Provide the (x, y) coordinate of the cell's center where the given text is located.  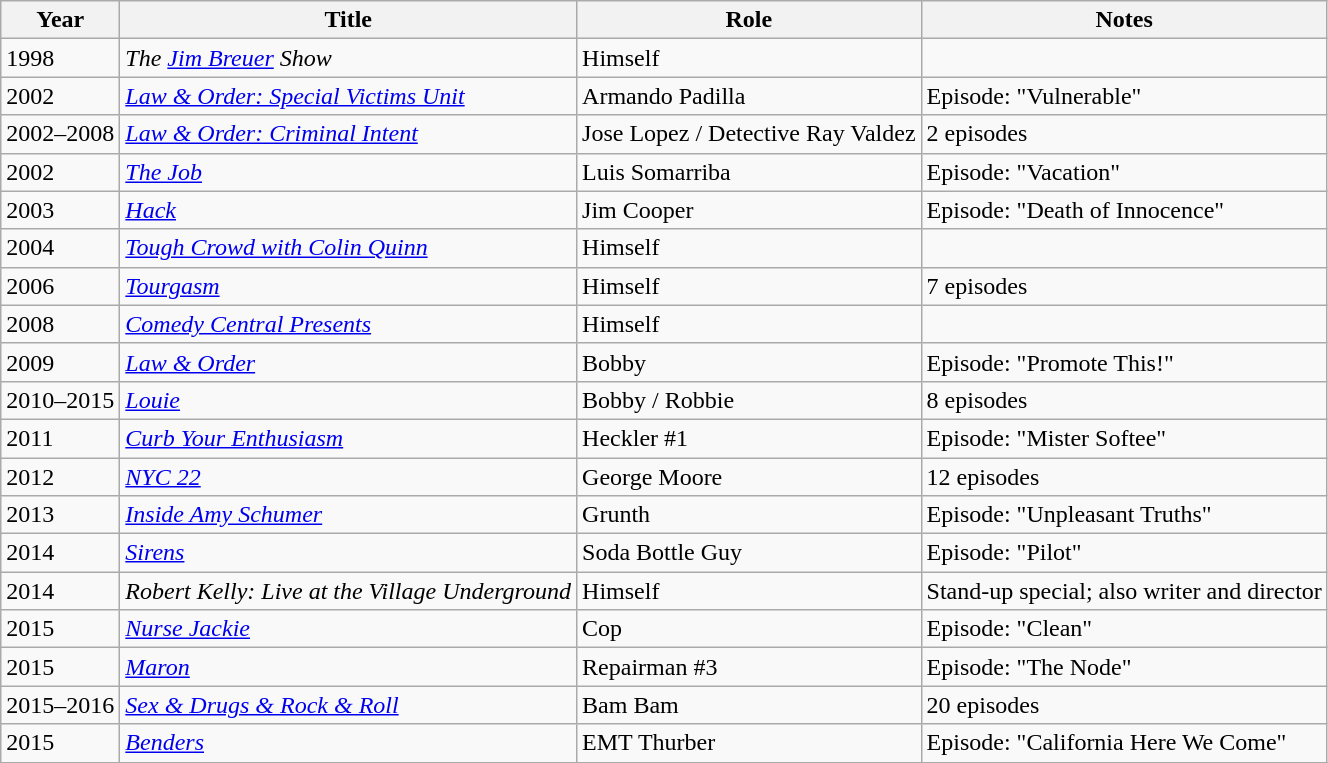
2010–2015 (60, 400)
Title (348, 20)
EMT Thurber (750, 743)
1998 (60, 58)
Grunth (750, 515)
Bobby (750, 362)
Episode: "California Here We Come" (1124, 743)
Luis Somarriba (750, 172)
Stand-up special; also writer and director (1124, 591)
Episode: "The Node" (1124, 667)
Jose Lopez / Detective Ray Valdez (750, 134)
2011 (60, 438)
Louie (348, 400)
2004 (60, 248)
Inside Amy Schumer (348, 515)
Notes (1124, 20)
Bobby / Robbie (750, 400)
Nurse Jackie (348, 629)
Soda Bottle Guy (750, 553)
Episode: "Vacation" (1124, 172)
Episode: "Clean" (1124, 629)
The Jim Breuer Show (348, 58)
Law & Order (348, 362)
Episode: "Unpleasant Truths" (1124, 515)
2015–2016 (60, 705)
2 episodes (1124, 134)
Maron (348, 667)
2006 (60, 286)
Episode: "Pilot" (1124, 553)
Episode: "Promote This!" (1124, 362)
Law & Order: Criminal Intent (348, 134)
2008 (60, 324)
George Moore (750, 477)
Bam Bam (750, 705)
Tourgasm (348, 286)
The Job (348, 172)
2009 (60, 362)
Sex & Drugs & Rock & Roll (348, 705)
Robert Kelly: Live at the Village Underground (348, 591)
Episode: "Death of Innocence" (1124, 210)
Sirens (348, 553)
Cop (750, 629)
Comedy Central Presents (348, 324)
Curb Your Enthusiasm (348, 438)
2013 (60, 515)
NYC 22 (348, 477)
Jim Cooper (750, 210)
Episode: "Vulnerable" (1124, 96)
Role (750, 20)
Benders (348, 743)
2002–2008 (60, 134)
20 episodes (1124, 705)
2003 (60, 210)
Law & Order: Special Victims Unit (348, 96)
2012 (60, 477)
7 episodes (1124, 286)
Heckler #1 (750, 438)
Episode: "Mister Softee" (1124, 438)
Repairman #3 (750, 667)
Armando Padilla (750, 96)
Year (60, 20)
12 episodes (1124, 477)
Hack (348, 210)
Tough Crowd with Colin Quinn (348, 248)
8 episodes (1124, 400)
